Find where the given text appears and provide that cell's center as (X, Y) coordinate. 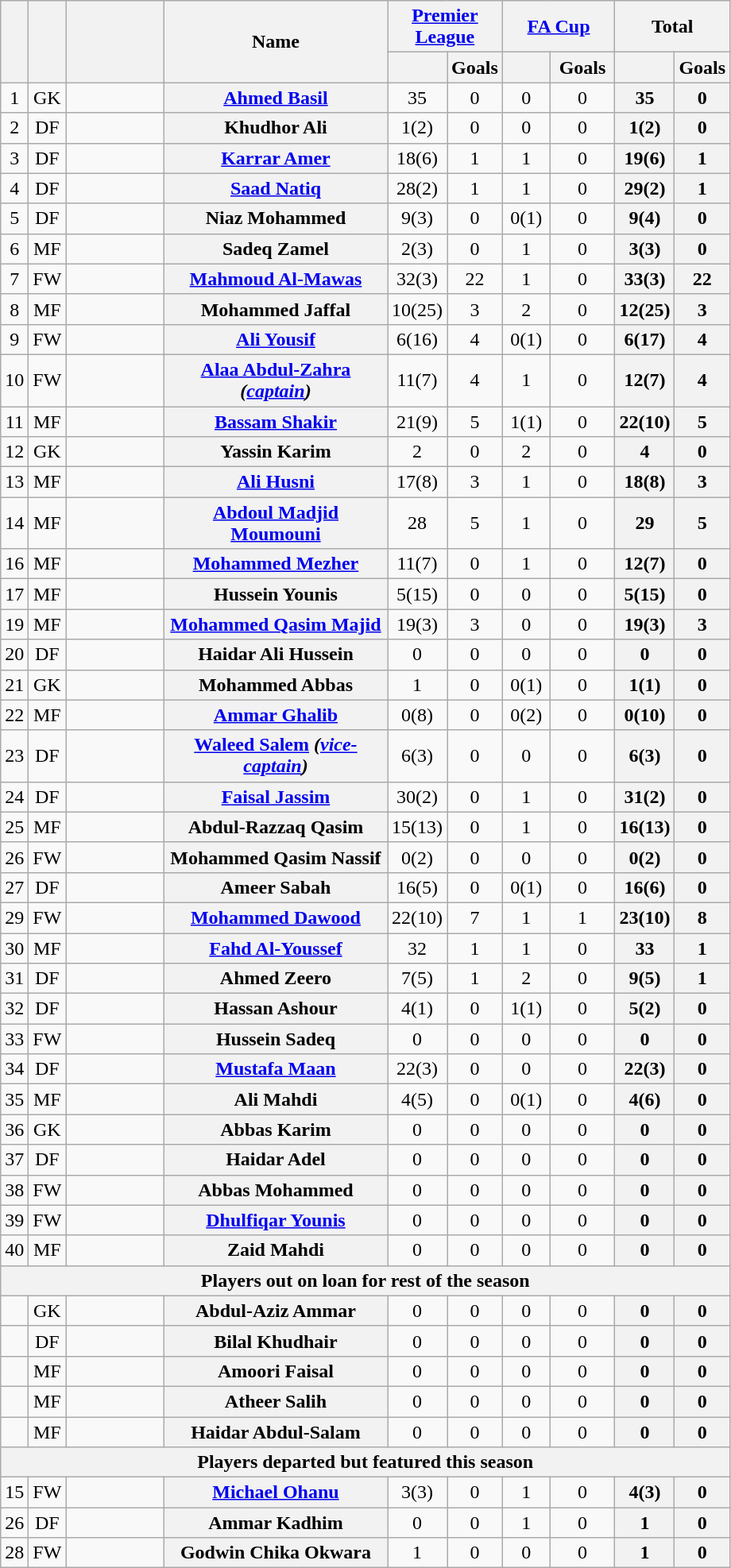
Saad Natiq (275, 188)
Ali Husni (275, 482)
Faisal Jassim (275, 797)
29(2) (645, 188)
40 (14, 1250)
18(6) (418, 158)
Abdul-Aziz Ammar (275, 1311)
Niaz Mohammed (275, 218)
Ali Yousif (275, 339)
Bilal Khudhair (275, 1341)
31(2) (645, 797)
17(8) (418, 482)
12(25) (645, 309)
5(2) (645, 1009)
24 (14, 797)
32(3) (418, 279)
Michael Ohanu (275, 1493)
27 (14, 887)
16(6) (645, 887)
Ameer Sabah (275, 887)
Ahmed Zeero (275, 979)
21 (14, 685)
36 (14, 1130)
Haidar Adel (275, 1160)
Players departed but featured this season (365, 1462)
14 (14, 523)
30 (14, 948)
FA Cup (559, 27)
Abbas Karim (275, 1130)
Sadeq Zamel (275, 249)
Godwin Chika Okwara (275, 1553)
23 (14, 756)
0(8) (418, 715)
33(3) (645, 279)
Abdoul Madjid Moumouni (275, 523)
Mohammed Qasim Nassif (275, 857)
19(6) (645, 158)
16(5) (418, 887)
18(8) (645, 482)
25 (14, 827)
9(4) (645, 218)
Hussein Younis (275, 594)
Waleed Salem (vice-captain) (275, 756)
39 (14, 1220)
Karrar Amer (275, 158)
2(3) (418, 249)
Mohammed Mezher (275, 564)
9(3) (418, 218)
10 (14, 380)
31 (14, 979)
Mohammed Qasim Majid (275, 624)
Haidar Abdul-Salam (275, 1432)
Premier League (445, 27)
Hussein Sadeq (275, 1039)
21(9) (418, 422)
Ammar Ghalib (275, 715)
Total (672, 27)
Ahmed Basil (275, 98)
6(16) (418, 339)
6(17) (645, 339)
15 (14, 1493)
Bassam Shakir (275, 422)
0(10) (645, 715)
Hassan Ashour (275, 1009)
Mohammed Abbas (275, 685)
15(13) (418, 827)
4(6) (645, 1099)
Mohammed Dawood (275, 917)
Dhulfiqar Younis (275, 1220)
Mahmoud Al-Mawas (275, 279)
11 (14, 422)
38 (14, 1190)
19 (14, 624)
10(25) (418, 309)
16 (14, 564)
16(13) (645, 827)
23(10) (645, 917)
Ali Mahdi (275, 1099)
37 (14, 1160)
Mohammed Jaffal (275, 309)
9 (14, 339)
Abdul-Razzaq Qasim (275, 827)
Zaid Mahdi (275, 1250)
4(3) (645, 1493)
Name (275, 41)
17 (14, 594)
Alaa Abdul-Zahra (captain) (275, 380)
Mustafa Maan (275, 1069)
12 (14, 452)
Players out on loan for rest of the season (365, 1280)
4(5) (418, 1099)
34 (14, 1069)
20 (14, 655)
Haidar Ali Hussein (275, 655)
4(1) (418, 1009)
7(5) (418, 979)
Khudhor Ali (275, 128)
Atheer Salih (275, 1401)
9(5) (645, 979)
Abbas Mohammed (275, 1190)
Amoori Faisal (275, 1371)
Ammar Kadhim (275, 1523)
13 (14, 482)
Fahd Al-Youssef (275, 948)
Yassin Karim (275, 452)
6 (14, 249)
28(2) (418, 188)
30(2) (418, 797)
